For the text-containing cell, return its midpoint in (X, Y) coordinate format. 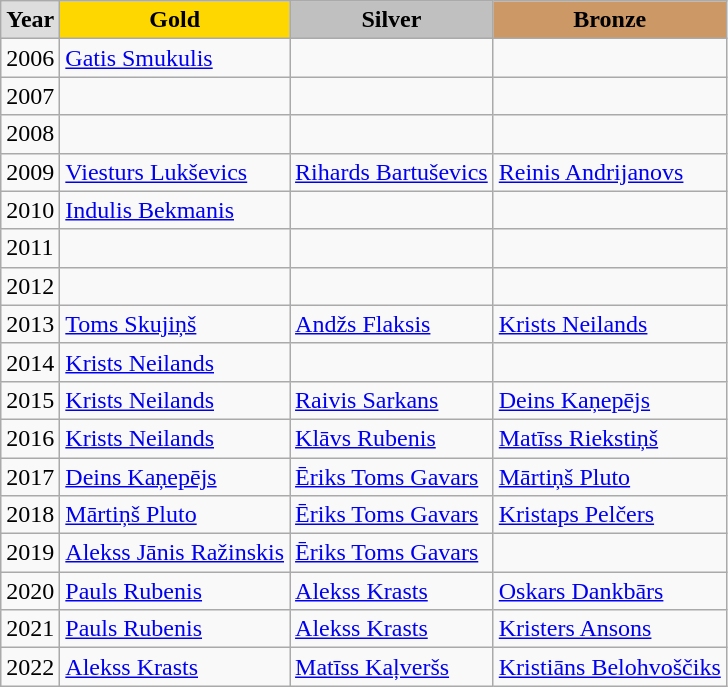
Toms Skujiņš (175, 324)
Kristiāns Belohvoščiks (610, 667)
Matīss Kaļveršs (392, 667)
Alekss Jānis Ražinskis (175, 553)
2015 (30, 400)
2006 (30, 58)
2009 (30, 172)
2014 (30, 362)
Indulis Bekmanis (175, 210)
Andžs Flaksis (392, 324)
Reinis Andrijanovs (610, 172)
2020 (30, 591)
2012 (30, 286)
Year (30, 20)
Oskars Dankbārs (610, 591)
Kristaps Pelčers (610, 515)
2008 (30, 134)
2010 (30, 210)
2019 (30, 553)
2021 (30, 629)
2007 (30, 96)
Gold (175, 20)
2011 (30, 248)
Silver (392, 20)
2018 (30, 515)
2013 (30, 324)
Klāvs Rubenis (392, 438)
Matīss Riekstiņš (610, 438)
Raivis Sarkans (392, 400)
Kristers Ansons (610, 629)
2017 (30, 477)
Viesturs Lukševics (175, 172)
2022 (30, 667)
Rihards Bartuševics (392, 172)
Bronze (610, 20)
2016 (30, 438)
Gatis Smukulis (175, 58)
